Output the (X, Y) coordinate of the center of the cell containing the given text.  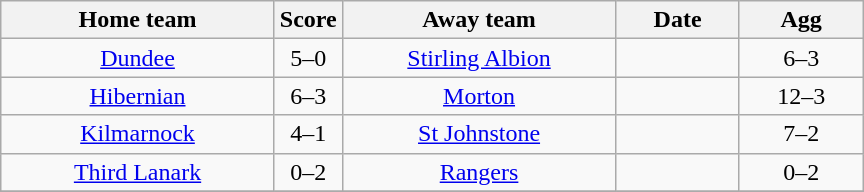
Hibernian (138, 96)
Rangers (479, 172)
5–0 (308, 58)
Third Lanark (138, 172)
Dundee (138, 58)
Away team (479, 20)
12–3 (801, 96)
Score (308, 20)
Home team (138, 20)
4–1 (308, 134)
Stirling Albion (479, 58)
Morton (479, 96)
St Johnstone (479, 134)
Agg (801, 20)
Kilmarnock (138, 134)
Date (678, 20)
7–2 (801, 134)
